Scan for the cell matching the given text and deliver its [x, y] coordinate at center. 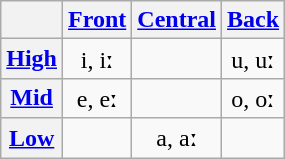
Front [98, 20]
Back [254, 20]
e, eː [98, 98]
Central [177, 20]
i, iː [98, 59]
High [32, 59]
u, uː [254, 59]
Low [32, 138]
o, oː [254, 98]
a, aː [177, 138]
Mid [32, 98]
